From the cell containing the given text, extract its center point as [X, Y] coordinate. 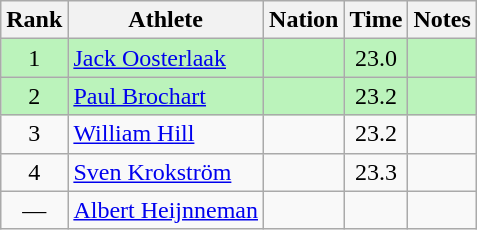
Nation [304, 20]
Rank [34, 20]
3 [34, 134]
23.0 [376, 58]
Paul Brochart [166, 96]
Notes [442, 20]
— [34, 210]
Jack Oosterlaak [166, 58]
4 [34, 172]
1 [34, 58]
Albert Heijnneman [166, 210]
2 [34, 96]
Time [376, 20]
23.3 [376, 172]
Athlete [166, 20]
William Hill [166, 134]
Sven Krokström [166, 172]
